Return the (X, Y) coordinate for the center point of the cell that contains the specified text.  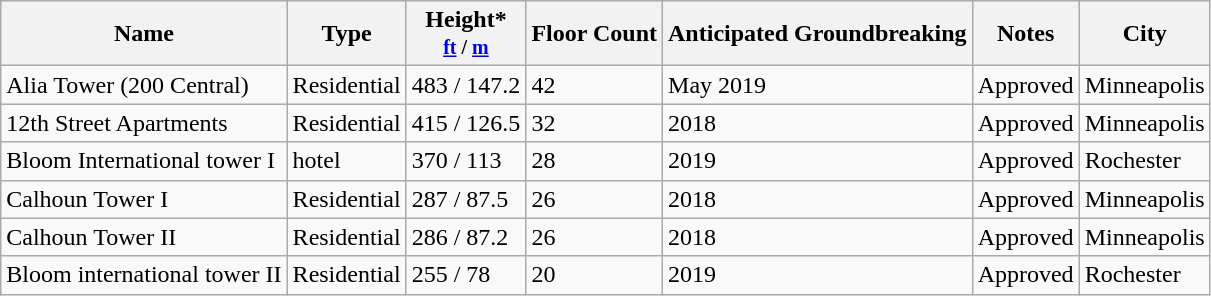
Anticipated Groundbreaking (818, 34)
12th Street Apartments (144, 123)
Floor Count (594, 34)
Height*ft / m (466, 34)
hotel (346, 161)
Name (144, 34)
286 / 87.2 (466, 237)
32 (594, 123)
287 / 87.5 (466, 199)
255 / 78 (466, 275)
Bloom international tower II (144, 275)
Bloom International tower I (144, 161)
Calhoun Tower II (144, 237)
Type (346, 34)
May 2019 (818, 85)
42 (594, 85)
Calhoun Tower I (144, 199)
415 / 126.5 (466, 123)
28 (594, 161)
Alia Tower (200 Central) (144, 85)
City (1144, 34)
20 (594, 275)
370 / 113 (466, 161)
483 / 147.2 (466, 85)
Notes (1026, 34)
